Search for the cell housing the specified text and yield its [X, Y] center coordinate. 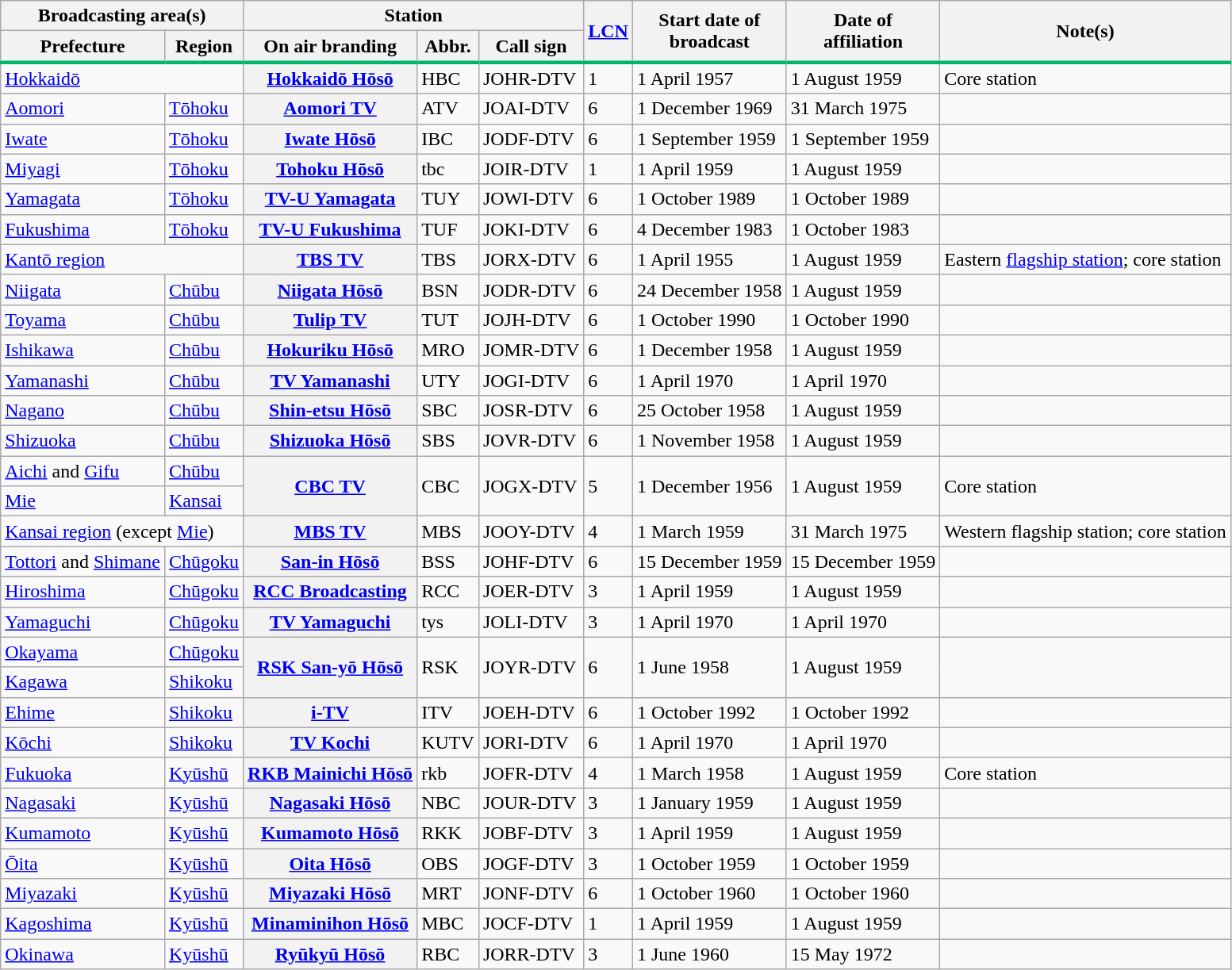
TUY [448, 199]
Start date ofbroadcast [709, 32]
Yamanashi [83, 380]
JOHF-DTV [531, 562]
JOBF-DTV [531, 833]
Kagoshima [83, 924]
Ehime [83, 712]
Abbr. [448, 47]
1 June 1958 [709, 667]
Kantō region [122, 259]
Miyazaki Hōsō [330, 894]
Western flagship station; core station [1085, 531]
i-TV [330, 712]
ATV [448, 109]
TUT [448, 320]
TBS TV [330, 259]
SBC [448, 411]
Region [203, 47]
1 December 1969 [709, 109]
Aichi and Gifu [83, 471]
NBC [448, 803]
JODF-DTV [531, 139]
JORR-DTV [531, 954]
Tulip TV [330, 320]
CBC TV [330, 486]
4 December 1983 [709, 229]
Kumamoto [83, 833]
OBS [448, 864]
JOVR-DTV [531, 441]
Nagano [83, 411]
On air branding [330, 47]
JOWI-DTV [531, 199]
JOGF-DTV [531, 864]
Station [414, 16]
JOOY-DTV [531, 531]
Hokkaidō Hōsō [330, 78]
Fukuoka [83, 773]
JOCF-DTV [531, 924]
JOKI-DTV [531, 229]
JONF-DTV [531, 894]
JOLI-DTV [531, 622]
Toyama [83, 320]
tys [448, 622]
RSK [448, 667]
Nagasaki Hōsō [330, 803]
UTY [448, 380]
Hiroshima [83, 592]
1 March 1959 [709, 531]
Miyagi [83, 169]
Aomori [83, 109]
1 December 1958 [709, 350]
Nagasaki [83, 803]
RKK [448, 833]
TV-U Yamagata [330, 199]
RSK San-yō Hōsō [330, 667]
MRT [448, 894]
Okinawa [83, 954]
JOIR-DTV [531, 169]
JOUR-DTV [531, 803]
Oita Hōsō [330, 864]
JOER-DTV [531, 592]
TV Yamanashi [330, 380]
1 October 1983 [863, 229]
Broadcasting area(s) [122, 16]
Mie [83, 501]
JOEH-DTV [531, 712]
RCC [448, 592]
JOGI-DTV [531, 380]
JOSR-DTV [531, 411]
Shizuoka [83, 441]
Niigata [83, 289]
JOFR-DTV [531, 773]
BSS [448, 562]
25 October 1958 [709, 411]
Note(s) [1085, 32]
Aomori TV [330, 109]
Yamagata [83, 199]
IBC [448, 139]
RBC [448, 954]
Miyazaki [83, 894]
Okayama [83, 652]
Kumamoto Hōsō [330, 833]
Eastern flagship station; core station [1085, 259]
Kagawa [83, 682]
JOYR-DTV [531, 667]
rkb [448, 773]
San-in Hōsō [330, 562]
MRO [448, 350]
HBC [448, 78]
5 [608, 486]
Kansai region (except Mie) [122, 531]
Minaminihon Hōsō [330, 924]
TV Yamaguchi [330, 622]
TBS [448, 259]
RCC Broadcasting [330, 592]
Iwate [83, 139]
MBC [448, 924]
Shin-etsu Hōsō [330, 411]
Hokuriku Hōsō [330, 350]
CBC [448, 486]
RKB Mainichi Hōsō [330, 773]
JODR-DTV [531, 289]
Call sign [531, 47]
KUTV [448, 742]
Date ofaffiliation [863, 32]
1 March 1958 [709, 773]
1 January 1959 [709, 803]
1 November 1958 [709, 441]
TV Kochi [330, 742]
Ōita [83, 864]
TV-U Fukushima [330, 229]
1 April 1957 [709, 78]
JOJH-DTV [531, 320]
Shizuoka Hōsō [330, 441]
Tohoku Hōsō [330, 169]
LCN [608, 32]
Kansai [203, 501]
ITV [448, 712]
JOHR-DTV [531, 78]
MBS TV [330, 531]
JOMR-DTV [531, 350]
tbc [448, 169]
Tottori and Shimane [83, 562]
Iwate Hōsō [330, 139]
JOAI-DTV [531, 109]
MBS [448, 531]
Ishikawa [83, 350]
24 December 1958 [709, 289]
Kōchi [83, 742]
JORX-DTV [531, 259]
JORI-DTV [531, 742]
Prefecture [83, 47]
Ryūkyū Hōsō [330, 954]
1 June 1960 [709, 954]
BSN [448, 289]
Yamaguchi [83, 622]
SBS [448, 441]
TUF [448, 229]
Fukushima [83, 229]
1 December 1956 [709, 486]
Niigata Hōsō [330, 289]
Hokkaidō [122, 78]
15 May 1972 [863, 954]
JOGX-DTV [531, 486]
1 April 1955 [709, 259]
